Output the [x, y] coordinate of the center of the cell containing the given text.  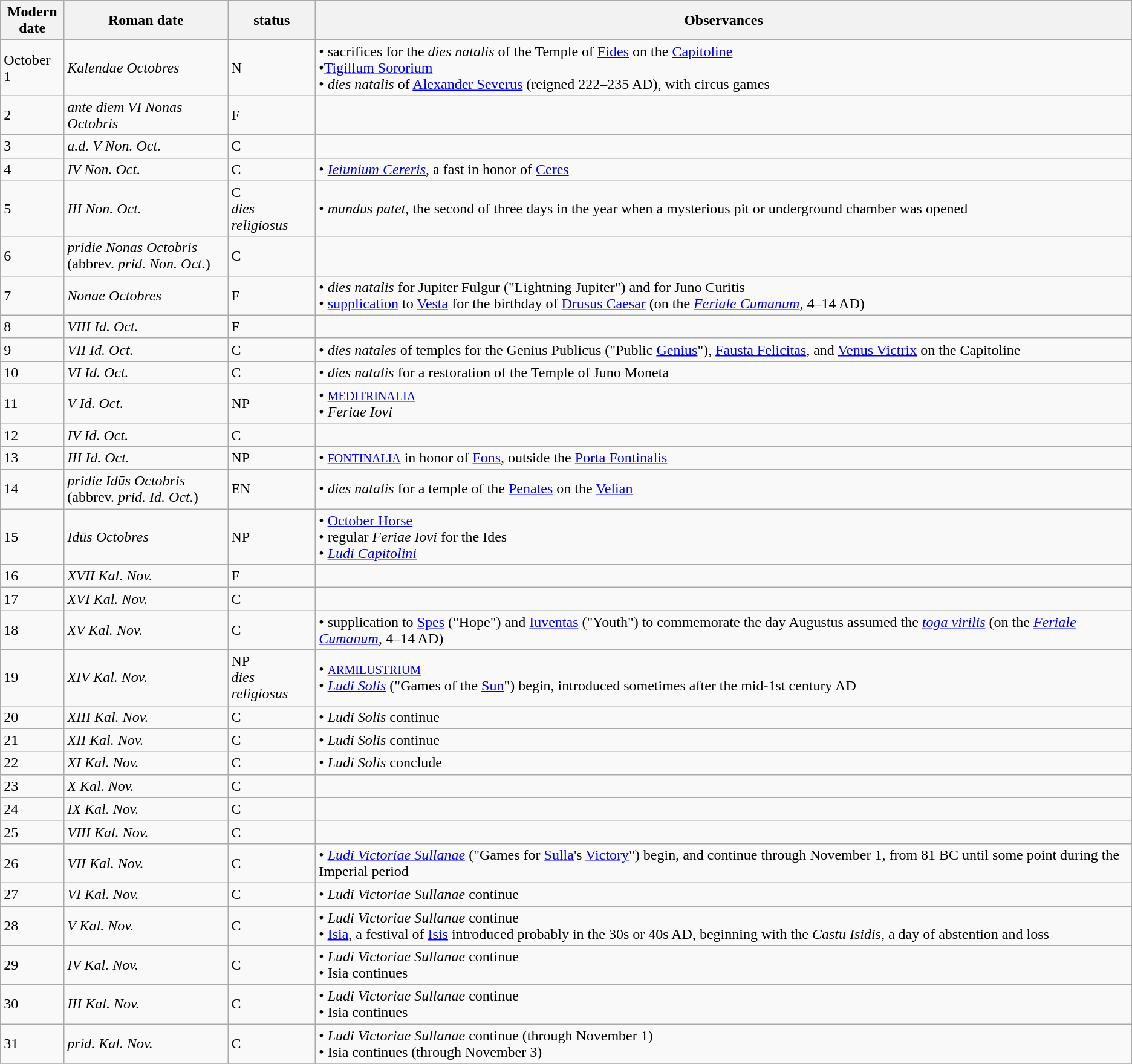
• dies natalis for a restoration of the Temple of Juno Moneta [724, 372]
• dies natalis for a temple of the Penates on the Velian [724, 490]
NPdies religiosus [272, 678]
Nonae Octobres [146, 295]
V Kal. Nov. [146, 925]
15 [33, 537]
8 [33, 326]
III Kal. Nov. [146, 1005]
VIII Kal. Nov. [146, 832]
VI Kal. Nov. [146, 894]
• October Horse• regular Feriae Iovi for the Ides• Ludi Capitolini [724, 537]
7 [33, 295]
23 [33, 786]
N [272, 68]
• ARMILUSTRIUM• Ludi Solis ("Games of the Sun") begin, introduced sometimes after the mid-1st century AD [724, 678]
ante diem VI Nonas Octobris [146, 115]
prid. Kal. Nov. [146, 1043]
3 [33, 146]
14 [33, 490]
29 [33, 965]
19 [33, 678]
Roman date [146, 21]
III Id. Oct. [146, 458]
21 [33, 740]
22 [33, 763]
12 [33, 435]
10 [33, 372]
a.d. V Non. Oct. [146, 146]
16 [33, 576]
XI Kal. Nov. [146, 763]
XIII Kal. Nov. [146, 717]
VI Id. Oct. [146, 372]
IX Kal. Nov. [146, 809]
31 [33, 1043]
11 [33, 404]
pridie Nonas Octobris(abbrev. prid. Non. Oct.) [146, 256]
• Ludi Victoriae Sullanae continue [724, 894]
Observances [724, 21]
• FONTINALIA in honor of Fons, outside the Porta Fontinalis [724, 458]
24 [33, 809]
5 [33, 209]
X Kal. Nov. [146, 786]
pridie Idūs Octobris(abbrev. prid. Id. Oct.) [146, 490]
XIV Kal. Nov. [146, 678]
XVI Kal. Nov. [146, 599]
26 [33, 863]
Kalendae Octobres [146, 68]
28 [33, 925]
Moderndate [33, 21]
2 [33, 115]
18 [33, 630]
4 [33, 169]
IV Non. Oct. [146, 169]
• Ludi Victoriae Sullanae continue (through November 1)• Isia continues (through November 3) [724, 1043]
VIII Id. Oct. [146, 326]
17 [33, 599]
Idūs Octobres [146, 537]
• mundus patet, the second of three days in the year when a mysterious pit or underground chamber was opened [724, 209]
October 1 [33, 68]
27 [33, 894]
• MEDITRINALIA• Feriae Iovi [724, 404]
VII Id. Oct. [146, 349]
25 [33, 832]
• supplication to Spes ("Hope") and Iuventas ("Youth") to commemorate the day Augustus assumed the toga virilis (on the Feriale Cumanum, 4–14 AD) [724, 630]
• Ieiunium Cereris, a fast in honor of Ceres [724, 169]
Cdies religiosus [272, 209]
• dies natales of temples for the Genius Publicus ("Public Genius"), Fausta Felicitas, and Venus Victrix on the Capitoline [724, 349]
20 [33, 717]
9 [33, 349]
XVII Kal. Nov. [146, 576]
III Non. Oct. [146, 209]
13 [33, 458]
EN [272, 490]
• Ludi Solis conclude [724, 763]
VII Kal. Nov. [146, 863]
IV Id. Oct. [146, 435]
status [272, 21]
XII Kal. Nov. [146, 740]
30 [33, 1005]
V Id. Oct. [146, 404]
6 [33, 256]
IV Kal. Nov. [146, 965]
XV Kal. Nov. [146, 630]
